Detect which cell encompasses the target text, then output its (X, Y) center coordinate. 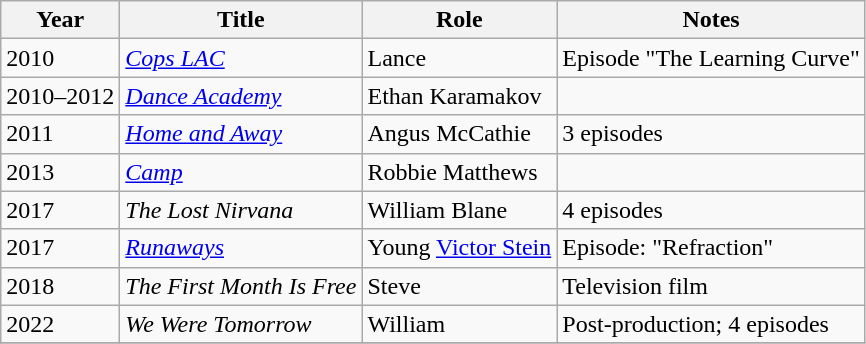
Home and Away (241, 134)
Runaways (241, 248)
4 episodes (712, 210)
Notes (712, 20)
We Were Tomorrow (241, 324)
2022 (60, 324)
Ethan Karamakov (460, 96)
Lance (460, 58)
Episode "The Learning Curve" (712, 58)
Cops LAC (241, 58)
Robbie Matthews (460, 172)
2013 (60, 172)
William Blane (460, 210)
2010 (60, 58)
Camp (241, 172)
The First Month Is Free (241, 286)
2010–2012 (60, 96)
Episode: "Refraction" (712, 248)
Television film (712, 286)
William (460, 324)
Post-production; 4 episodes (712, 324)
2011 (60, 134)
Role (460, 20)
Title (241, 20)
3 episodes (712, 134)
Young Victor Stein (460, 248)
Year (60, 20)
Steve (460, 286)
2018 (60, 286)
The Lost Nirvana (241, 210)
Dance Academy (241, 96)
Angus McCathie (460, 134)
